Capture the cell that displays the provided text and extract its [X, Y] central coordinate. 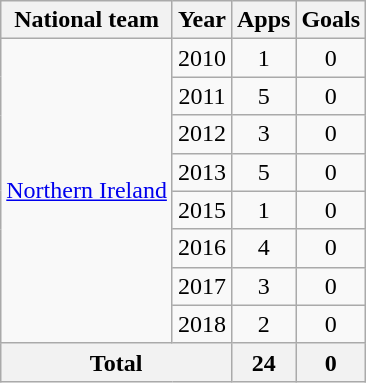
2018 [202, 324]
Apps [263, 20]
2013 [202, 172]
2012 [202, 134]
Year [202, 20]
2010 [202, 58]
National team [87, 20]
2 [263, 324]
2011 [202, 96]
2015 [202, 210]
24 [263, 362]
2017 [202, 286]
Total [116, 362]
Goals [331, 20]
2016 [202, 248]
4 [263, 248]
Northern Ireland [87, 191]
